Search for the cell housing the specified text and yield its [x, y] center coordinate. 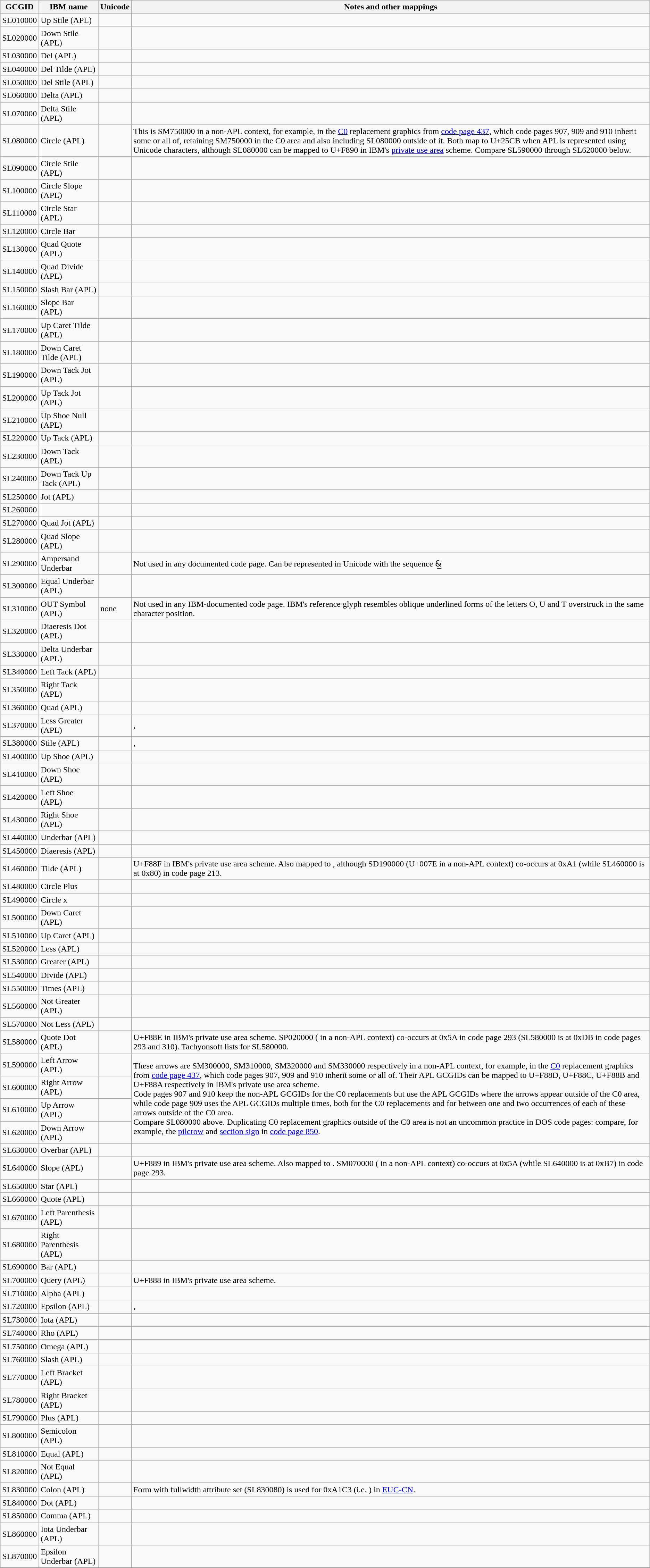
SL370000 [19, 726]
Del Stile (APL) [69, 82]
SL240000 [19, 478]
SL830000 [19, 1490]
Not Less (APL) [69, 1024]
SL670000 [19, 1217]
SL800000 [19, 1436]
SL180000 [19, 353]
SL650000 [19, 1186]
Form with fullwidth attribute set (SL830080) is used for 0xA1C3 (i.e. ) in EUC-CN. [391, 1490]
SL740000 [19, 1333]
SL610000 [19, 1109]
Circle Bar [69, 231]
Left Arrow (APL) [69, 1064]
SL380000 [19, 743]
Comma (APL) [69, 1516]
SL410000 [19, 774]
SL220000 [19, 438]
Slash (APL) [69, 1359]
Times (APL) [69, 988]
SL820000 [19, 1472]
SL700000 [19, 1280]
Overbar (APL) [69, 1150]
Up Shoe Null (APL) [69, 420]
SL200000 [19, 398]
Circle (APL) [69, 141]
SL660000 [19, 1199]
SL100000 [19, 190]
Right Parenthesis (APL) [69, 1244]
GCGID [19, 7]
SL780000 [19, 1400]
Right Bracket (APL) [69, 1400]
SL490000 [19, 900]
SL290000 [19, 564]
SL300000 [19, 586]
SL640000 [19, 1168]
SL760000 [19, 1359]
SL530000 [19, 962]
Dot (APL) [69, 1503]
Down Arrow (APL) [69, 1132]
Slope Bar (APL) [69, 308]
Down Tack (APL) [69, 456]
Slash Bar (APL) [69, 290]
Left Bracket (APL) [69, 1377]
Semicolon (APL) [69, 1436]
Diaeresis Dot (APL) [69, 631]
Right Shoe (APL) [69, 819]
SL040000 [19, 69]
Right Tack (APL) [69, 689]
SL630000 [19, 1150]
Divide (APL) [69, 975]
Greater (APL) [69, 962]
SL510000 [19, 936]
Down Shoe (APL) [69, 774]
Delta Underbar (APL) [69, 654]
Down Caret Tilde (APL) [69, 353]
Notes and other mappings [391, 7]
SL550000 [19, 988]
Omega (APL) [69, 1346]
SL320000 [19, 631]
Down Caret (APL) [69, 918]
SL810000 [19, 1454]
SL120000 [19, 231]
SL860000 [19, 1534]
SL400000 [19, 756]
SL420000 [19, 797]
Diaeresis (APL) [69, 851]
SL850000 [19, 1516]
Up Caret (APL) [69, 936]
Stile (APL) [69, 743]
Circle Plus [69, 887]
SL010000 [19, 20]
SL170000 [19, 330]
Delta (APL) [69, 95]
SL430000 [19, 819]
Up Tack (APL) [69, 438]
Equal (APL) [69, 1454]
SL730000 [19, 1320]
SL160000 [19, 308]
Circle Stile (APL) [69, 168]
Left Shoe (APL) [69, 797]
SL770000 [19, 1377]
Circle Star (APL) [69, 213]
SL110000 [19, 213]
SL580000 [19, 1042]
Colon (APL) [69, 1490]
SL270000 [19, 523]
Tilde (APL) [69, 869]
SL330000 [19, 654]
SL080000 [19, 141]
Alpha (APL) [69, 1293]
Not used in any documented code page. Can be represented in Unicode with the sequence &̲ [391, 564]
Up Arrow (APL) [69, 1109]
Not Equal (APL) [69, 1472]
Left Tack (APL) [69, 672]
SL620000 [19, 1132]
SL360000 [19, 707]
SL520000 [19, 949]
Del (APL) [69, 56]
SL250000 [19, 496]
Quad (APL) [69, 707]
Quad Slope (APL) [69, 541]
Del Tilde (APL) [69, 69]
IBM name [69, 7]
SL020000 [19, 38]
Plus (APL) [69, 1418]
Slope (APL) [69, 1168]
SL690000 [19, 1267]
Query (APL) [69, 1280]
none [115, 609]
Up Caret Tilde (APL) [69, 330]
SL480000 [19, 887]
SL790000 [19, 1418]
SL310000 [19, 609]
SL130000 [19, 249]
SL600000 [19, 1087]
SL460000 [19, 869]
Down Tack Up Tack (APL) [69, 478]
SL720000 [19, 1307]
SL840000 [19, 1503]
SL540000 [19, 975]
Up Shoe (APL) [69, 756]
SL450000 [19, 851]
Ampersand Underbar [69, 564]
SL710000 [19, 1293]
SL210000 [19, 420]
SL260000 [19, 510]
SL560000 [19, 1006]
Up Tack Jot (APL) [69, 398]
Epsilon (APL) [69, 1307]
SL280000 [19, 541]
Delta Stile (APL) [69, 113]
SL340000 [19, 672]
Star (APL) [69, 1186]
Epsilon Underbar (APL) [69, 1557]
SL680000 [19, 1244]
Unicode [115, 7]
U+F888 in IBM's private use area scheme. [391, 1280]
SL140000 [19, 271]
Up Stile (APL) [69, 20]
SL050000 [19, 82]
Down Stile (APL) [69, 38]
Quad Jot (APL) [69, 523]
SL350000 [19, 689]
SL750000 [19, 1346]
Bar (APL) [69, 1267]
SL440000 [19, 837]
SL150000 [19, 290]
Quad Divide (APL) [69, 271]
Less (APL) [69, 949]
SL870000 [19, 1557]
OUT Symbol (APL) [69, 609]
Underbar (APL) [69, 837]
Left Parenthesis (APL) [69, 1217]
Right Arrow (APL) [69, 1087]
SL590000 [19, 1064]
Quad Quote (APL) [69, 249]
Circle x [69, 900]
Rho (APL) [69, 1333]
Quote (APL) [69, 1199]
SL230000 [19, 456]
Circle Slope (APL) [69, 190]
Iota Underbar (APL) [69, 1534]
Not Greater (APL) [69, 1006]
SL090000 [19, 168]
Equal Underbar (APL) [69, 586]
Iota (APL) [69, 1320]
SL030000 [19, 56]
Quote Dot (APL) [69, 1042]
SL570000 [19, 1024]
Less Greater (APL) [69, 726]
SL070000 [19, 113]
SL190000 [19, 375]
SL500000 [19, 918]
SL060000 [19, 95]
Jot (APL) [69, 496]
Down Tack Jot (APL) [69, 375]
